Detect which cell encompasses the target text, then output its (x, y) center coordinate. 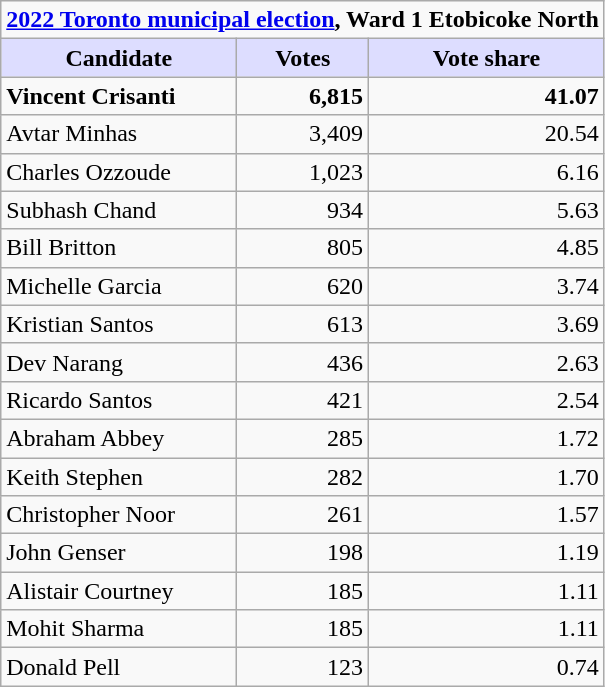
436 (303, 362)
Candidate (119, 58)
282 (303, 477)
3.69 (487, 324)
Donald Pell (119, 667)
2.54 (487, 400)
Subhash Chand (119, 210)
2.63 (487, 362)
198 (303, 553)
Dev Narang (119, 362)
Mohit Sharma (119, 629)
934 (303, 210)
1.57 (487, 515)
4.85 (487, 248)
Abraham Abbey (119, 438)
5.63 (487, 210)
6.16 (487, 172)
3.74 (487, 286)
John Genser (119, 553)
Kristian Santos (119, 324)
1.70 (487, 477)
1,023 (303, 172)
Charles Ozzoude (119, 172)
Ricardo Santos (119, 400)
285 (303, 438)
421 (303, 400)
6,815 (303, 96)
613 (303, 324)
Alistair Courtney (119, 591)
Votes (303, 58)
Michelle Garcia (119, 286)
2022 Toronto municipal election, Ward 1 Etobicoke North (303, 20)
Christopher Noor (119, 515)
41.07 (487, 96)
0.74 (487, 667)
261 (303, 515)
Bill Britton (119, 248)
1.19 (487, 553)
Keith Stephen (119, 477)
1.72 (487, 438)
Avtar Minhas (119, 134)
123 (303, 667)
3,409 (303, 134)
Vote share (487, 58)
Vincent Crisanti (119, 96)
20.54 (487, 134)
805 (303, 248)
620 (303, 286)
